Detect which cell encompasses the target text, then output its (X, Y) center coordinate. 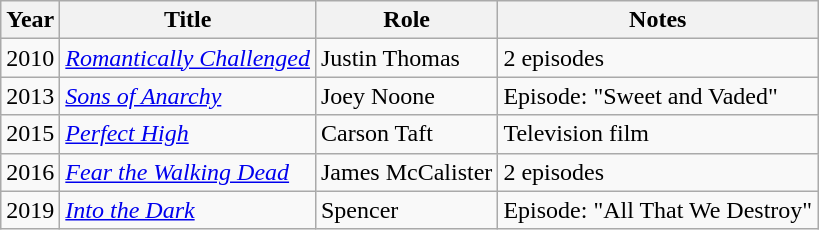
2013 (30, 96)
Justin Thomas (406, 58)
2015 (30, 134)
Episode: "All That We Destroy" (658, 210)
2010 (30, 58)
2019 (30, 210)
Episode: "Sweet and Vaded" (658, 96)
Notes (658, 20)
Romantically Challenged (188, 58)
Perfect High (188, 134)
Into the Dark (188, 210)
James McCalister (406, 172)
Spencer (406, 210)
Television film (658, 134)
Carson Taft (406, 134)
Sons of Anarchy (188, 96)
Year (30, 20)
Title (188, 20)
2016 (30, 172)
Joey Noone (406, 96)
Role (406, 20)
Fear the Walking Dead (188, 172)
